For the text-containing cell, return its midpoint in [x, y] coordinate format. 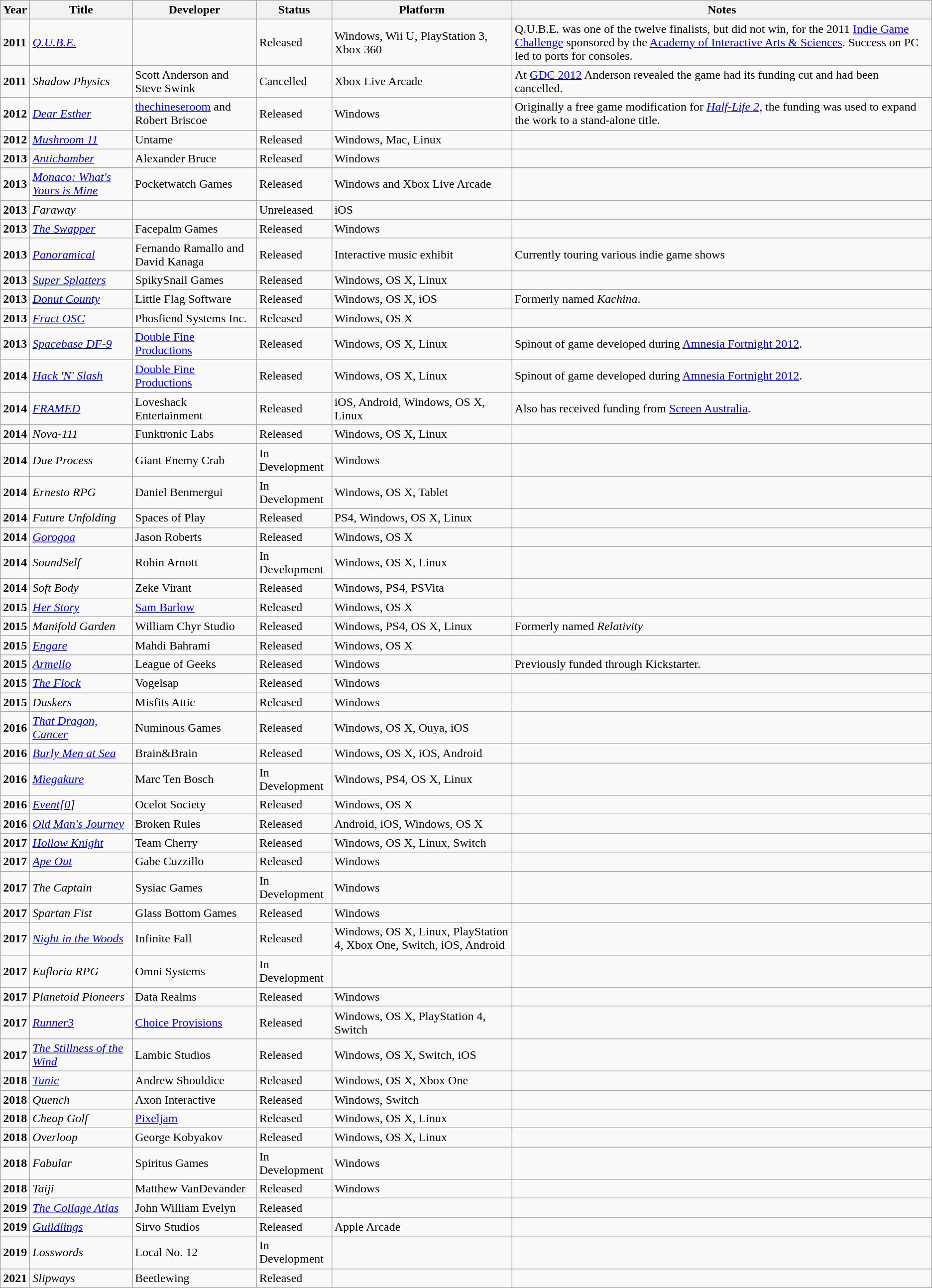
Her Story [81, 607]
Matthew VanDevander [194, 1189]
Vogelsap [194, 683]
Donut County [81, 299]
Miegakure [81, 779]
Scott Anderson and Steve Swink [194, 82]
Spiritus Games [194, 1163]
Burly Men at Sea [81, 754]
Slipways [81, 1278]
Sirvo Studios [194, 1227]
Pixeljam [194, 1119]
Sam Barlow [194, 607]
Tunic [81, 1080]
Panoramical [81, 254]
Year [15, 10]
That Dragon, Cancer [81, 728]
Old Man's Journey [81, 824]
Windows, Switch [422, 1099]
Engare [81, 645]
thechineseroom and Robert Briscoe [194, 114]
Misfits Attic [194, 702]
FRAMED [81, 408]
Nova-111 [81, 434]
Gorogoa [81, 537]
Antichamber [81, 158]
Fract OSC [81, 318]
Ocelot Society [194, 805]
Ape Out [81, 862]
Platform [422, 10]
The Swapper [81, 229]
Windows, OS X, Linux, Switch [422, 843]
Fernando Ramallo and David Kanaga [194, 254]
Giant Enemy Crab [194, 460]
Local No. 12 [194, 1252]
Windows, PS4, PSVita [422, 588]
Choice Provisions [194, 1022]
Jason Roberts [194, 537]
Formerly named Kachina. [722, 299]
Notes [722, 10]
Armello [81, 664]
Q.U.B.E. [81, 42]
Losswords [81, 1252]
Mushroom 11 [81, 139]
Android, iOS, Windows, OS X [422, 824]
At GDC 2012 Anderson revealed the game had its funding cut and had been cancelled. [722, 82]
Windows, Wii U, PlayStation 3, Xbox 360 [422, 42]
Also has received funding from Screen Australia. [722, 408]
Phosfiend Systems Inc. [194, 318]
Little Flag Software [194, 299]
Marc Ten Bosch [194, 779]
Zeke Virant [194, 588]
Guildlings [81, 1227]
Windows, OS X, Linux, PlayStation 4, Xbox One, Switch, iOS, Android [422, 938]
Windows, OS X, Switch, iOS [422, 1055]
Spacebase DF-9 [81, 344]
Spaces of Play [194, 518]
Sysiac Games [194, 888]
Event[0] [81, 805]
Dear Esther [81, 114]
George Kobyakov [194, 1138]
Data Realms [194, 997]
Facepalm Games [194, 229]
Numinous Games [194, 728]
Gabe Cuzzillo [194, 862]
Andrew Shouldice [194, 1080]
Windows, OS X, iOS [422, 299]
Quench [81, 1099]
Infinite Fall [194, 938]
Faraway [81, 210]
Glass Bottom Games [194, 913]
Windows, OS X, Tablet [422, 492]
SpikySnail Games [194, 280]
PS4, Windows, OS X, Linux [422, 518]
Soft Body [81, 588]
Axon Interactive [194, 1099]
Developer [194, 10]
John William Evelyn [194, 1208]
Alexander Bruce [194, 158]
The Collage Atlas [81, 1208]
Windows, OS X, Ouya, iOS [422, 728]
Omni Systems [194, 971]
Shadow Physics [81, 82]
iOS, Android, Windows, OS X, Linux [422, 408]
The Flock [81, 683]
Broken Rules [194, 824]
Monaco: What's Yours is Mine [81, 184]
Formerly named Relativity [722, 626]
Night in the Woods [81, 938]
Windows, Mac, Linux [422, 139]
Taiji [81, 1189]
Currently touring various indie game shows [722, 254]
Apple Arcade [422, 1227]
Pocketwatch Games [194, 184]
Fabular [81, 1163]
Overloop [81, 1138]
Manifold Garden [81, 626]
Windows, OS X, PlayStation 4, Switch [422, 1022]
Hollow Knight [81, 843]
Hack 'N' Slash [81, 377]
Lambic Studios [194, 1055]
Eufloria RPG [81, 971]
Robin Arnott [194, 563]
Windows, OS X, Xbox One [422, 1080]
Windows and Xbox Live Arcade [422, 184]
Mahdi Bahrami [194, 645]
Windows, OS X, iOS, Android [422, 754]
Unreleased [294, 210]
Team Cherry [194, 843]
Cancelled [294, 82]
Cheap Golf [81, 1119]
Beetlewing [194, 1278]
Xbox Live Arcade [422, 82]
Brain&Brain [194, 754]
The Captain [81, 888]
Planetoid Pioneers [81, 997]
Due Process [81, 460]
Interactive music exhibit [422, 254]
League of Geeks [194, 664]
Ernesto RPG [81, 492]
Originally a free game modification for Half-Life 2, the funding was used to expand the work to a stand-alone title. [722, 114]
SoundSelf [81, 563]
2021 [15, 1278]
Status [294, 10]
Runner3 [81, 1022]
William Chyr Studio [194, 626]
Funktronic Labs [194, 434]
Duskers [81, 702]
Untame [194, 139]
The Stillness of the Wind [81, 1055]
Previously funded through Kickstarter. [722, 664]
iOS [422, 210]
Loveshack Entertainment [194, 408]
Daniel Benmergui [194, 492]
Future Unfolding [81, 518]
Super Splatters [81, 280]
Spartan Fist [81, 913]
Title [81, 10]
